Identify which cell holds the provided text, then report its [X, Y] central coordinate. 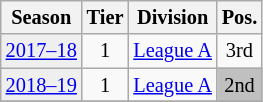
2018–19 [42, 85]
Division [172, 17]
2nd [240, 85]
Season [42, 17]
2017–18 [42, 51]
Pos. [240, 17]
3rd [240, 51]
Tier [106, 17]
